Scan for the cell matching the given text and deliver its (X, Y) coordinate at center. 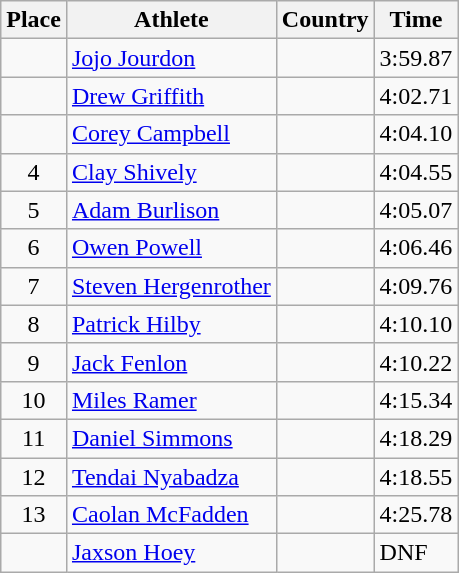
4:15.34 (416, 400)
Patrick Hilby (171, 324)
5 (34, 210)
4:18.29 (416, 438)
DNF (416, 553)
3:59.87 (416, 58)
Drew Griffith (171, 96)
Adam Burlison (171, 210)
11 (34, 438)
Owen Powell (171, 248)
Miles Ramer (171, 400)
4:02.71 (416, 96)
4:05.07 (416, 210)
4:18.55 (416, 477)
4:04.10 (416, 134)
4:06.46 (416, 248)
Time (416, 20)
4:25.78 (416, 515)
6 (34, 248)
Country (325, 20)
Daniel Simmons (171, 438)
Jojo Jourdon (171, 58)
Clay Shively (171, 172)
Steven Hergenrother (171, 286)
4:04.55 (416, 172)
12 (34, 477)
Jack Fenlon (171, 362)
Caolan McFadden (171, 515)
4:10.22 (416, 362)
Athlete (171, 20)
7 (34, 286)
4:10.10 (416, 324)
13 (34, 515)
Place (34, 20)
Jaxson Hoey (171, 553)
Corey Campbell (171, 134)
9 (34, 362)
4:09.76 (416, 286)
4 (34, 172)
10 (34, 400)
8 (34, 324)
Tendai Nyabadza (171, 477)
